Determine the [x, y] coordinate at the center of the cell enclosing the given text.  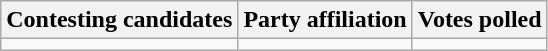
Votes polled [480, 20]
Party affiliation [325, 20]
Contesting candidates [120, 20]
